Identify which cell holds the provided text, then report its [X, Y] central coordinate. 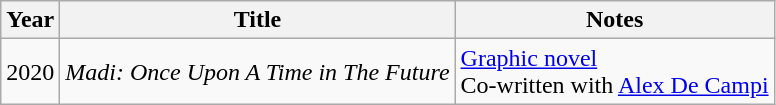
2020 [30, 72]
Notes [614, 20]
Graphic novelCo-written with Alex De Campi [614, 72]
Year [30, 20]
Madi: Once Upon A Time in The Future [258, 72]
Title [258, 20]
